From the cell containing the given text, extract its center point as [X, Y] coordinate. 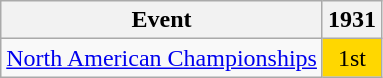
Event [162, 20]
1st [352, 58]
1931 [352, 20]
North American Championships [162, 58]
